Locate the cell with the specified text and output its (x, y) center coordinate. 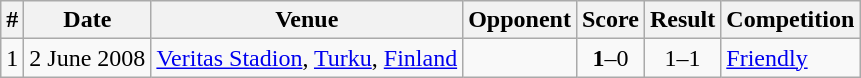
Score (610, 20)
1 (12, 58)
1–1 (682, 58)
Result (682, 20)
2 June 2008 (88, 58)
Competition (790, 20)
# (12, 20)
Friendly (790, 58)
Venue (307, 20)
Veritas Stadion, Turku, Finland (307, 58)
1–0 (610, 58)
Opponent (520, 20)
Date (88, 20)
